Capture the cell that displays the provided text and extract its (X, Y) central coordinate. 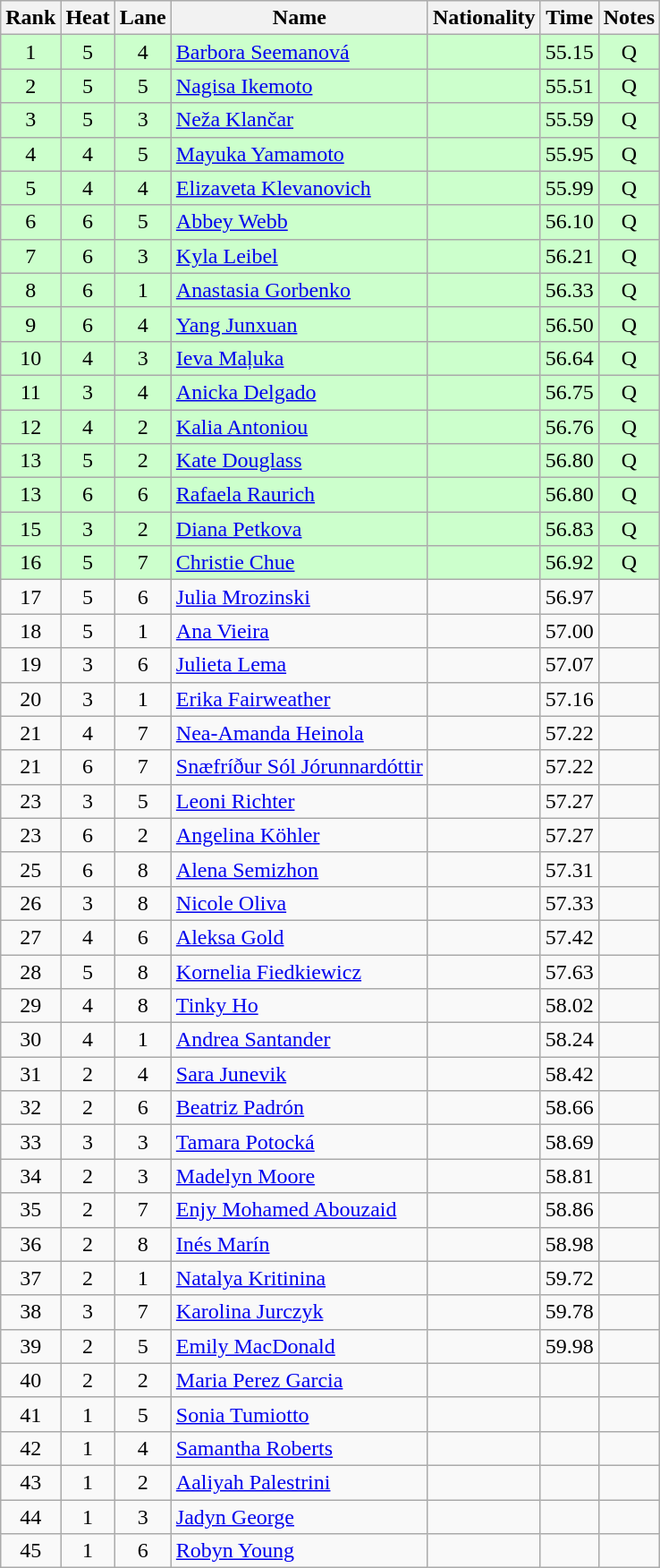
56.10 (569, 222)
Lane (143, 18)
Rafaela Raurich (299, 495)
Julia Mrozinski (299, 597)
27 (30, 937)
12 (30, 427)
44 (30, 1517)
57.33 (569, 903)
Nationality (484, 18)
41 (30, 1414)
Nagisa Ikemoto (299, 86)
55.51 (569, 86)
Nicole Oliva (299, 903)
43 (30, 1482)
Tamara Potocká (299, 1142)
34 (30, 1176)
Samantha Roberts (299, 1448)
Notes (629, 18)
Diana Petkova (299, 529)
Barbora Seemanová (299, 52)
Kornelia Fiedkiewicz (299, 971)
Christie Chue (299, 563)
39 (30, 1346)
55.15 (569, 52)
56.97 (569, 597)
57.16 (569, 699)
10 (30, 358)
58.02 (569, 1006)
Julieta Lema (299, 665)
55.95 (569, 154)
57.00 (569, 631)
Beatriz Padrón (299, 1108)
56.76 (569, 427)
29 (30, 1006)
58.86 (569, 1210)
55.59 (569, 120)
Aaliyah Palestrini (299, 1482)
Kate Douglass (299, 461)
56.50 (569, 324)
58.66 (569, 1108)
Time (569, 18)
Jadyn George (299, 1517)
Neža Klančar (299, 120)
40 (30, 1380)
16 (30, 563)
Sonia Tumiotto (299, 1414)
59.78 (569, 1312)
Inés Marín (299, 1244)
15 (30, 529)
57.31 (569, 869)
59.72 (569, 1278)
Ieva Maļuka (299, 358)
26 (30, 903)
55.99 (569, 188)
Erika Fairweather (299, 699)
Karolina Jurczyk (299, 1312)
30 (30, 1040)
Rank (30, 18)
Maria Perez Garcia (299, 1380)
19 (30, 665)
31 (30, 1074)
56.92 (569, 563)
56.33 (569, 290)
Aleksa Gold (299, 937)
Tinky Ho (299, 1006)
20 (30, 699)
Natalya Kritinina (299, 1278)
Anastasia Gorbenko (299, 290)
Andrea Santander (299, 1040)
Ana Vieira (299, 631)
32 (30, 1108)
Elizaveta Klevanovich (299, 188)
Alena Semizhon (299, 869)
38 (30, 1312)
Snæfríður Sól Jórunnardóttir (299, 767)
Sara Junevik (299, 1074)
42 (30, 1448)
58.69 (569, 1142)
Mayuka Yamamoto (299, 154)
Leoni Richter (299, 801)
56.21 (569, 256)
Enjy Mohamed Abouzaid (299, 1210)
35 (30, 1210)
56.75 (569, 392)
9 (30, 324)
57.63 (569, 971)
17 (30, 597)
58.42 (569, 1074)
Robyn Young (299, 1551)
Nea-Amanda Heinola (299, 733)
36 (30, 1244)
56.83 (569, 529)
58.81 (569, 1176)
33 (30, 1142)
Madelyn Moore (299, 1176)
56.64 (569, 358)
Abbey Webb (299, 222)
Emily MacDonald (299, 1346)
58.98 (569, 1244)
Kyla Leibel (299, 256)
57.07 (569, 665)
Angelina Köhler (299, 835)
Anicka Delgado (299, 392)
Yang Junxuan (299, 324)
11 (30, 392)
57.42 (569, 937)
58.24 (569, 1040)
28 (30, 971)
Heat (88, 18)
59.98 (569, 1346)
18 (30, 631)
Kalia Antoniou (299, 427)
Name (299, 18)
25 (30, 869)
37 (30, 1278)
45 (30, 1551)
